Locate the cell with the specified text and output its [X, Y] center coordinate. 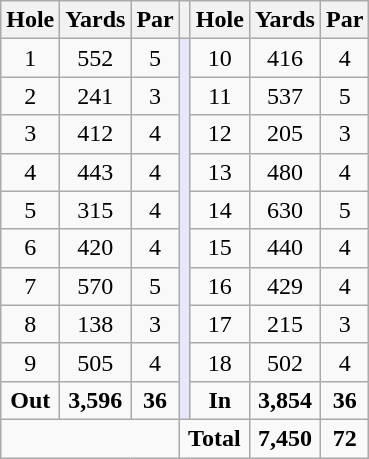
552 [96, 58]
1 [30, 58]
630 [284, 210]
18 [220, 362]
3,596 [96, 400]
205 [284, 134]
537 [284, 96]
241 [96, 96]
17 [220, 324]
16 [220, 286]
6 [30, 248]
443 [96, 172]
505 [96, 362]
In [220, 400]
14 [220, 210]
420 [96, 248]
15 [220, 248]
412 [96, 134]
Total [214, 438]
2 [30, 96]
480 [284, 172]
440 [284, 248]
13 [220, 172]
138 [96, 324]
315 [96, 210]
3,854 [284, 400]
215 [284, 324]
12 [220, 134]
416 [284, 58]
429 [284, 286]
7,450 [284, 438]
502 [284, 362]
570 [96, 286]
72 [344, 438]
9 [30, 362]
7 [30, 286]
11 [220, 96]
8 [30, 324]
Out [30, 400]
10 [220, 58]
